Search for the cell housing the specified text and yield its (X, Y) center coordinate. 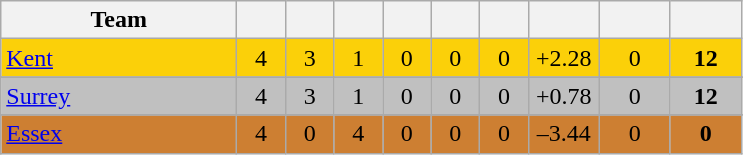
Team (119, 20)
Surrey (119, 96)
Essex (119, 134)
+0.78 (564, 96)
Kent (119, 58)
+2.28 (564, 58)
–3.44 (564, 134)
